From the cell containing the given text, extract its center point as [x, y] coordinate. 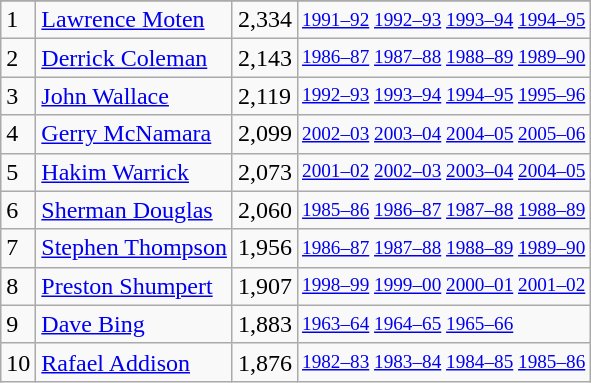
2,143 [264, 58]
3 [18, 96]
Hakim Warrick [134, 172]
9 [18, 324]
1982–83 1983–84 1984–85 1985–86 [443, 362]
2 [18, 58]
John Wallace [134, 96]
2002–03 2003–04 2004–05 2005–06 [443, 134]
1998–99 1999–00 2000–01 2001–02 [443, 286]
1,883 [264, 324]
2,060 [264, 210]
Rafael Addison [134, 362]
4 [18, 134]
1985–86 1986–87 1987–88 1988–89 [443, 210]
1963–64 1964–65 1965–66 [443, 324]
1991–92 1992–93 1993–94 1994–95 [443, 20]
2001–02 2002–03 2003–04 2004–05 [443, 172]
2,334 [264, 20]
Lawrence Moten [134, 20]
2,073 [264, 172]
Sherman Douglas [134, 210]
Stephen Thompson [134, 248]
1,876 [264, 362]
1,907 [264, 286]
5 [18, 172]
1992–93 1993–94 1994–95 1995–96 [443, 96]
10 [18, 362]
8 [18, 286]
Dave Bing [134, 324]
1 [18, 20]
1,956 [264, 248]
Preston Shumpert [134, 286]
2,099 [264, 134]
7 [18, 248]
Derrick Coleman [134, 58]
Gerry McNamara [134, 134]
6 [18, 210]
2,119 [264, 96]
